Output the [X, Y] coordinate of the center of the cell containing the given text.  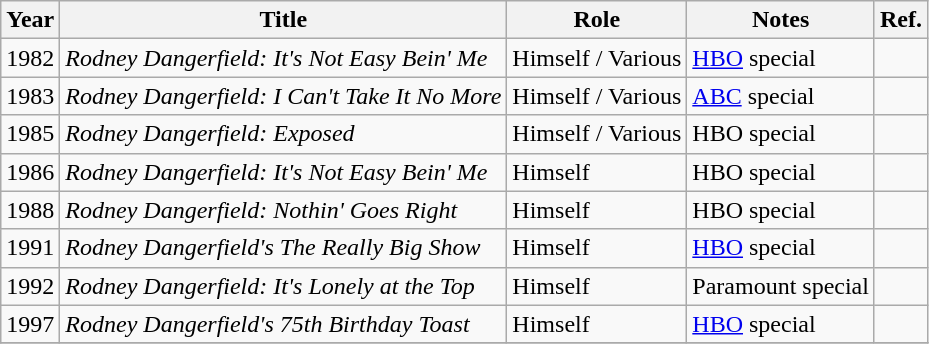
1983 [30, 96]
Title [284, 20]
Ref. [900, 20]
Rodney Dangerfield: It's Lonely at the Top [284, 286]
Rodney Dangerfield's The Really Big Show [284, 248]
Role [597, 20]
ABC special [781, 96]
1986 [30, 172]
Year [30, 20]
1991 [30, 248]
Rodney Dangerfield: Exposed [284, 134]
1982 [30, 58]
Notes [781, 20]
1985 [30, 134]
1988 [30, 210]
Rodney Dangerfield's 75th Birthday Toast [284, 324]
Rodney Dangerfield: Nothin' Goes Right [284, 210]
Rodney Dangerfield: I Can't Take It No More [284, 96]
1992 [30, 286]
Paramount special [781, 286]
1997 [30, 324]
